Pinpoint the cell where the given text exists, returning its [X, Y] midpoint coordinate. 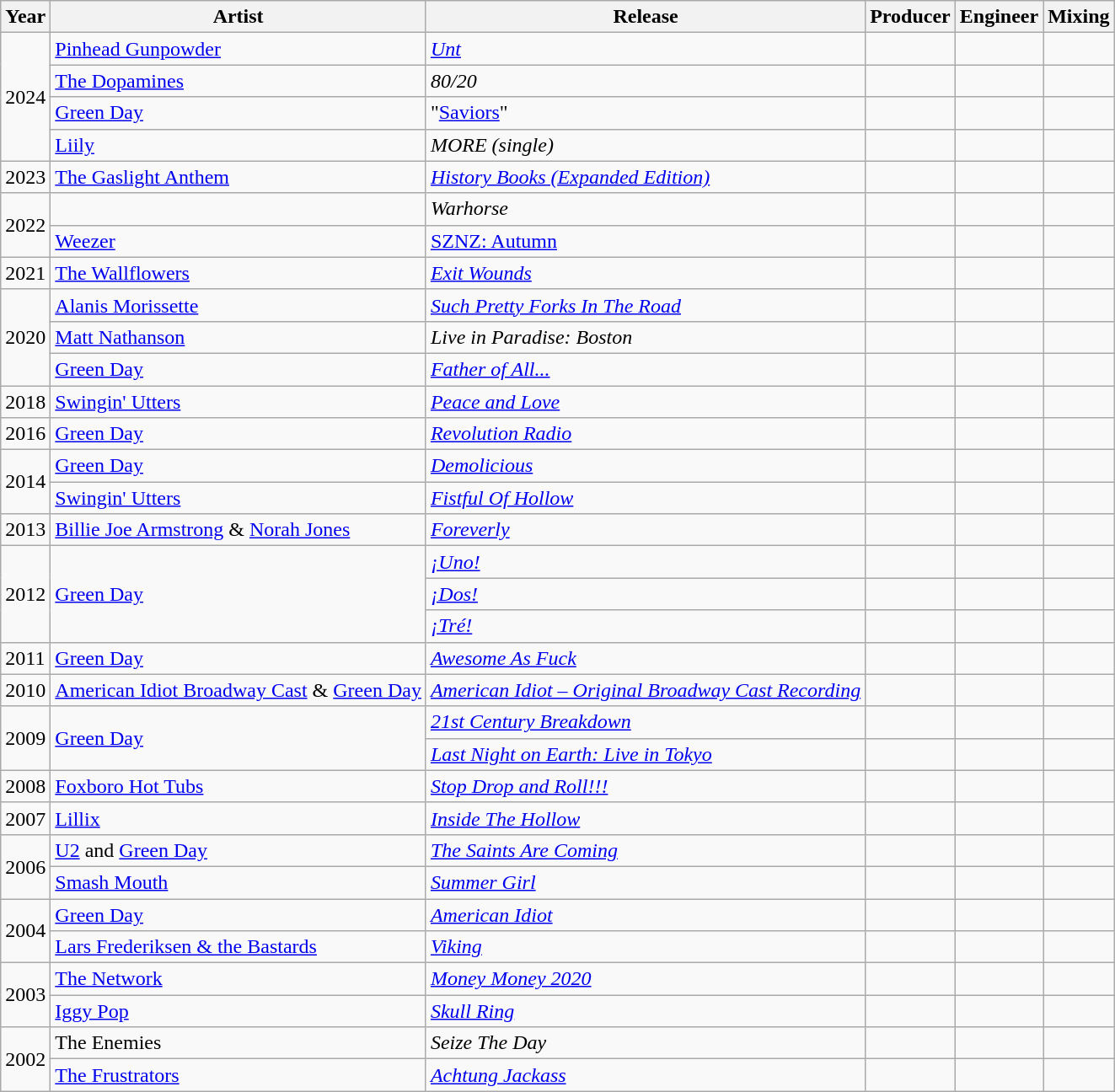
The Saints Are Coming [646, 850]
The Enemies [239, 1043]
Stop Drop and Roll!!! [646, 786]
2016 [25, 434]
Pinhead Gunpowder [239, 49]
2008 [25, 786]
Iggy Pop [239, 1011]
2011 [25, 658]
Alanis Morissette [239, 305]
Release [646, 17]
Inside The Hollow [646, 818]
2014 [25, 482]
The Gaslight Anthem [239, 177]
Foreverly [646, 530]
¡Tré! [646, 626]
2020 [25, 337]
2022 [25, 225]
2004 [25, 930]
Father of All... [646, 369]
Smash Mouth [239, 882]
American Idiot Broadway Cast & Green Day [239, 690]
Lars Frederiksen & the Bastards [239, 947]
Unt [646, 49]
2024 [25, 97]
2023 [25, 177]
¡Dos! [646, 594]
Such Pretty Forks In The Road [646, 305]
Mixing [1079, 17]
Demolicious [646, 466]
The Wallflowers [239, 273]
2009 [25, 738]
Artist [239, 17]
Foxboro Hot Tubs [239, 786]
Achtung Jackass [646, 1075]
¡Uno! [646, 562]
Matt Nathanson [239, 337]
2010 [25, 690]
Revolution Radio [646, 434]
"Saviors" [646, 113]
Liily [239, 145]
2006 [25, 866]
U2 and Green Day [239, 850]
2013 [25, 530]
Exit Wounds [646, 273]
The Network [239, 979]
Last Night on Earth: Live in Tokyo [646, 754]
80/20 [646, 81]
2002 [25, 1059]
Live in Paradise: Boston [646, 337]
2003 [25, 995]
Peace and Love [646, 402]
Summer Girl [646, 882]
21st Century Breakdown [646, 722]
SZNZ: Autumn [646, 241]
Engineer [999, 17]
2007 [25, 818]
Seize The Day [646, 1043]
Weezer [239, 241]
MORE (single) [646, 145]
Money Money 2020 [646, 979]
American Idiot [646, 914]
2018 [25, 402]
Viking [646, 947]
Lillix [239, 818]
History Books (Expanded Edition) [646, 177]
Skull Ring [646, 1011]
Warhorse [646, 209]
The Dopamines [239, 81]
The Frustrators [239, 1075]
Fistful Of Hollow [646, 498]
Awesome As Fuck [646, 658]
Billie Joe Armstrong & Norah Jones [239, 530]
2021 [25, 273]
Producer [910, 17]
2012 [25, 594]
American Idiot – Original Broadway Cast Recording [646, 690]
Year [25, 17]
